Return the (x, y) coordinate for the center point of the cell that contains the specified text.  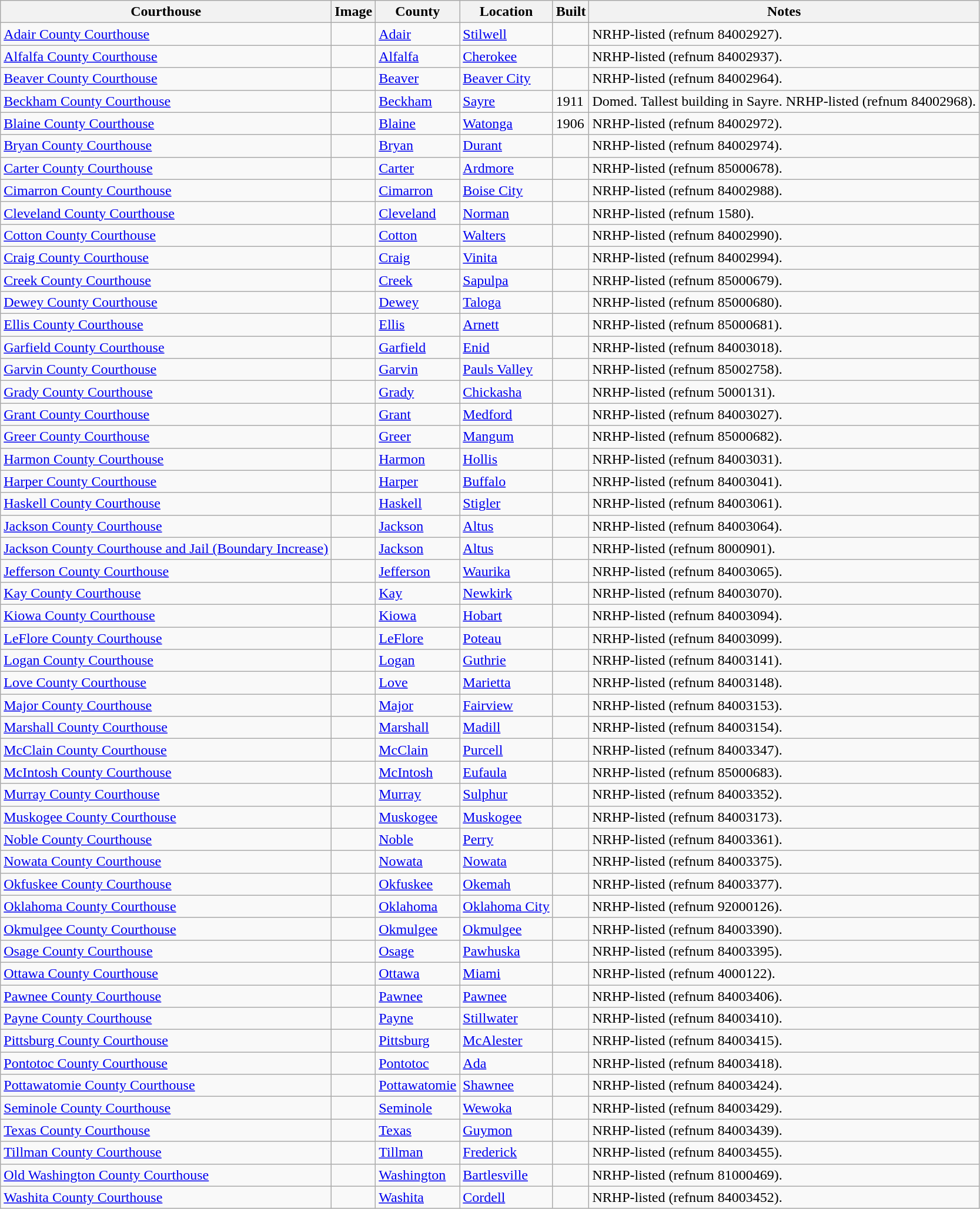
Pottawatomie (417, 1086)
Pontotoc County Courthouse (166, 1063)
Beaver County Courthouse (166, 79)
Ardmore (506, 168)
Chickasha (506, 392)
NRHP-listed (refnum 84003099). (784, 638)
NRHP-listed (refnum 84003064). (784, 526)
Ellis County Courthouse (166, 325)
Jefferson County Courthouse (166, 571)
NRHP-listed (refnum 84003452). (784, 1197)
Dewey County Courthouse (166, 303)
Oklahoma City (506, 906)
Kiowa (417, 615)
Pawhuska (506, 951)
Fairview (506, 705)
NRHP-listed (refnum 84003061). (784, 504)
Grant County Courthouse (166, 414)
NRHP-listed (refnum 84002988). (784, 190)
Craig County Courthouse (166, 257)
Stigler (506, 504)
NRHP-listed (refnum 85002758). (784, 370)
Garfield County Courthouse (166, 347)
McAlester (506, 1041)
Hollis (506, 459)
Purcell (506, 750)
Alfalfa (417, 56)
NRHP-listed (refnum 4000122). (784, 973)
Harper County Courthouse (166, 481)
NRHP-listed (refnum 84003041). (784, 481)
Watonga (506, 123)
Ellis (417, 325)
NRHP-listed (refnum 84002964). (784, 79)
Pittsburg (417, 1041)
Jackson County Courthouse and Jail (Boundary Increase) (166, 548)
NRHP-listed (refnum 84003031). (784, 459)
Cordell (506, 1197)
Grady County Courthouse (166, 392)
Osage County Courthouse (166, 951)
Cleveland (417, 213)
Grady (417, 392)
NRHP-listed (refnum 85000683). (784, 772)
Marshall County Courthouse (166, 728)
Jackson County Courthouse (166, 526)
Murray (417, 795)
Pittsburg County Courthouse (166, 1041)
McIntosh (417, 772)
Cherokee (506, 56)
Shawnee (506, 1086)
Bryan (417, 146)
NRHP-listed (refnum 84003390). (784, 929)
Beckham County Courthouse (166, 101)
Eufaula (506, 772)
Kay (417, 593)
Payne (417, 1019)
Okemah (506, 884)
Greer (417, 437)
Enid (506, 347)
NRHP-listed (refnum 84003065). (784, 571)
NRHP-listed (refnum 92000126). (784, 906)
Okfuskee County Courthouse (166, 884)
Guthrie (506, 661)
Beckham (417, 101)
NRHP-listed (refnum 84003455). (784, 1153)
NRHP-listed (refnum 85000678). (784, 168)
Ada (506, 1063)
NRHP-listed (refnum 84003375). (784, 862)
Oklahoma (417, 906)
Cotton County Courthouse (166, 235)
McIntosh County Courthouse (166, 772)
Cimarron County Courthouse (166, 190)
Wewoka (506, 1108)
NRHP-listed (refnum 84002994). (784, 257)
Harmon County Courthouse (166, 459)
NRHP-listed (refnum 8000901). (784, 548)
Beaver City (506, 79)
Cimarron (417, 190)
Blaine County Courthouse (166, 123)
Jefferson (417, 571)
NRHP-listed (refnum 84003347). (784, 750)
Garvin County Courthouse (166, 370)
Arnett (506, 325)
1911 (571, 101)
Love (417, 683)
Haskell County Courthouse (166, 504)
NRHP-listed (refnum 84003429). (784, 1108)
NRHP-listed (refnum 85000680). (784, 303)
Major (417, 705)
Courthouse (166, 12)
Muskogee County Courthouse (166, 817)
LeFlore (417, 638)
NRHP-listed (refnum 84003018). (784, 347)
Adair County Courthouse (166, 34)
Cleveland County Courthouse (166, 213)
County (417, 12)
Dewey (417, 303)
NRHP-listed (refnum 84003410). (784, 1019)
Sapulpa (506, 280)
Image (354, 12)
Noble (417, 839)
Noble County Courthouse (166, 839)
Taloga (506, 303)
Guymon (506, 1130)
Bartlesville (506, 1175)
NRHP-listed (refnum 81000469). (784, 1175)
NRHP-listed (refnum 84002990). (784, 235)
Walters (506, 235)
NRHP-listed (refnum 5000131). (784, 392)
Pauls Valley (506, 370)
Greer County Courthouse (166, 437)
NRHP-listed (refnum 85000679). (784, 280)
Creek County Courthouse (166, 280)
NRHP-listed (refnum 85000682). (784, 437)
Garvin (417, 370)
NRHP-listed (refnum 84003377). (784, 884)
Durant (506, 146)
Location (506, 12)
Boise City (506, 190)
Miami (506, 973)
LeFlore County Courthouse (166, 638)
Medford (506, 414)
NRHP-listed (refnum 84003439). (784, 1130)
Craig (417, 257)
NRHP-listed (refnum 1580). (784, 213)
NRHP-listed (refnum 84003352). (784, 795)
Vinita (506, 257)
NRHP-listed (refnum 84003361). (784, 839)
Bryan County Courthouse (166, 146)
Osage (417, 951)
Kay County Courthouse (166, 593)
Haskell (417, 504)
McClain (417, 750)
Stilwell (506, 34)
Harmon (417, 459)
NRHP-listed (refnum 84003424). (784, 1086)
Adair (417, 34)
1906 (571, 123)
Logan County Courthouse (166, 661)
Washita (417, 1197)
Logan (417, 661)
Carter County Courthouse (166, 168)
Sulphur (506, 795)
Murray County Courthouse (166, 795)
Love County Courthouse (166, 683)
NRHP-listed (refnum 84003027). (784, 414)
Mangum (506, 437)
NRHP-listed (refnum 84003395). (784, 951)
McClain County Courthouse (166, 750)
Seminole (417, 1108)
Pottawatomie County Courthouse (166, 1086)
Frederick (506, 1153)
Buffalo (506, 481)
Pontotoc (417, 1063)
NRHP-listed (refnum 84003418). (784, 1063)
Notes (784, 12)
Washita County Courthouse (166, 1197)
NRHP-listed (refnum 84003070). (784, 593)
NRHP-listed (refnum 84003415). (784, 1041)
Okmulgee County Courthouse (166, 929)
NRHP-listed (refnum 84003406). (784, 996)
Stillwater (506, 1019)
Marshall (417, 728)
Beaver (417, 79)
Cotton (417, 235)
Seminole County Courthouse (166, 1108)
Garfield (417, 347)
Carter (417, 168)
NRHP-listed (refnum 84003094). (784, 615)
NRHP-listed (refnum 84002974). (784, 146)
Texas County Courthouse (166, 1130)
NRHP-listed (refnum 84003173). (784, 817)
Creek (417, 280)
Newkirk (506, 593)
Harper (417, 481)
Alfalfa County Courthouse (166, 56)
Norman (506, 213)
Built (571, 12)
Ottawa (417, 973)
NRHP-listed (refnum 84002937). (784, 56)
Washington (417, 1175)
NRHP-listed (refnum 84003154). (784, 728)
NRHP-listed (refnum 84002972). (784, 123)
Nowata County Courthouse (166, 862)
Old Washington County Courthouse (166, 1175)
Ottawa County Courthouse (166, 973)
Perry (506, 839)
Waurika (506, 571)
Grant (417, 414)
Texas (417, 1130)
NRHP-listed (refnum 84003141). (784, 661)
Major County Courthouse (166, 705)
Marietta (506, 683)
Kiowa County Courthouse (166, 615)
Tillman (417, 1153)
Sayre (506, 101)
Payne County Courthouse (166, 1019)
NRHP-listed (refnum 84003153). (784, 705)
Okfuskee (417, 884)
Hobart (506, 615)
NRHP-listed (refnum 85000681). (784, 325)
Pawnee County Courthouse (166, 996)
Madill (506, 728)
Tillman County Courthouse (166, 1153)
Oklahoma County Courthouse (166, 906)
NRHP-listed (refnum 84002927). (784, 34)
Poteau (506, 638)
Domed. Tallest building in Sayre. NRHP-listed (refnum 84002968). (784, 101)
NRHP-listed (refnum 84003148). (784, 683)
Blaine (417, 123)
